From the cell containing the given text, extract its center point as (X, Y) coordinate. 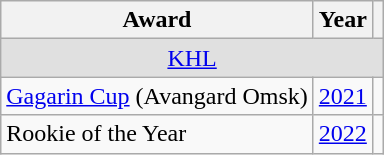
Rookie of the Year (158, 134)
Award (158, 20)
2021 (342, 96)
2022 (342, 134)
Gagarin Cup (Avangard Omsk) (158, 96)
Year (342, 20)
KHL (192, 58)
